Determine the (x, y) coordinate at the center of the cell enclosing the given text.  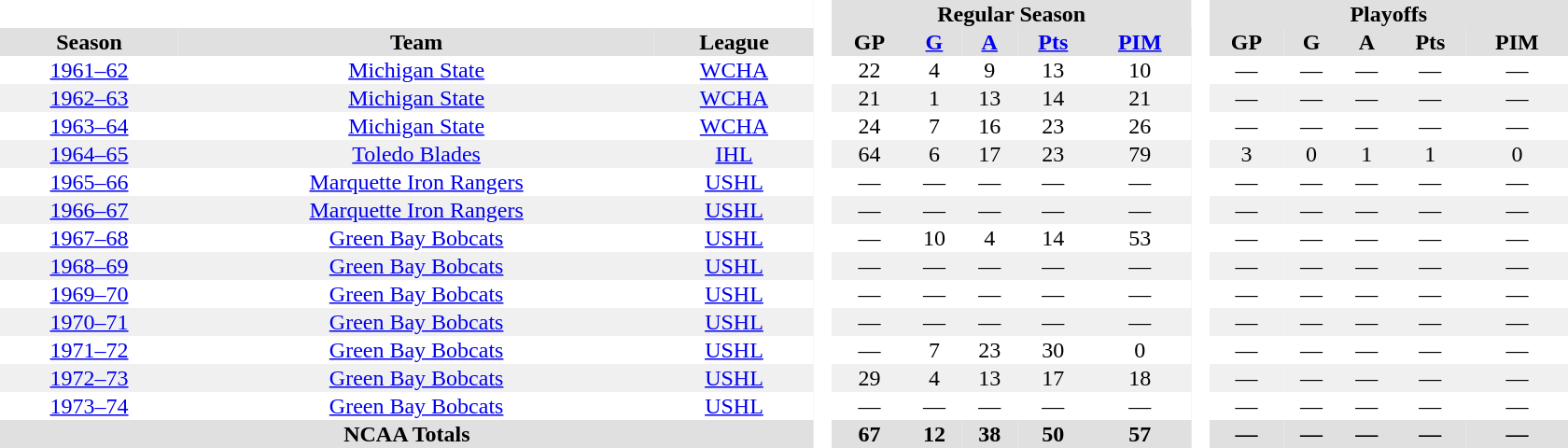
26 (1141, 126)
1970–71 (90, 322)
1964–65 (90, 154)
1971–72 (90, 350)
29 (870, 378)
38 (989, 434)
6 (933, 154)
16 (989, 126)
18 (1141, 378)
1969–70 (90, 294)
53 (1141, 238)
1972–73 (90, 378)
12 (933, 434)
79 (1141, 154)
67 (870, 434)
1962–63 (90, 98)
22 (870, 70)
Season (90, 42)
9 (989, 70)
1963–64 (90, 126)
Playoffs (1389, 14)
League (734, 42)
57 (1141, 434)
1961–62 (90, 70)
1965–66 (90, 182)
50 (1053, 434)
Team (416, 42)
1968–69 (90, 266)
1967–68 (90, 238)
Toledo Blades (416, 154)
64 (870, 154)
1966–67 (90, 210)
NCAA Totals (407, 434)
1973–74 (90, 406)
Regular Season (1012, 14)
3 (1247, 154)
IHL (734, 154)
30 (1053, 350)
24 (870, 126)
